Locate the cell with the specified text and output its (X, Y) center coordinate. 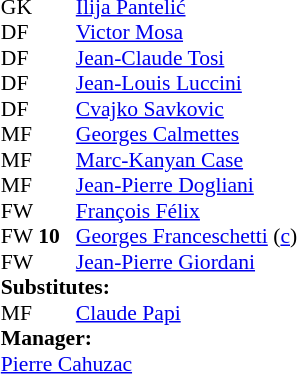
Georges Calmettes (186, 135)
Georges Franceschetti (c) (186, 237)
Jean-Louis Luccini (186, 83)
François Félix (186, 211)
Jean-Pierre Giordani (186, 262)
Manager: (149, 339)
10 (57, 237)
Claude Papi (186, 313)
Substitutes: (149, 287)
Jean-Pierre Dogliani (186, 185)
Cvajko Savkovic (186, 109)
Jean-Claude Tosi (186, 58)
Marc-Kanyan Case (186, 160)
Victor Mosa (186, 33)
